Return the [X, Y] coordinate for the center point of the cell that contains the specified text.  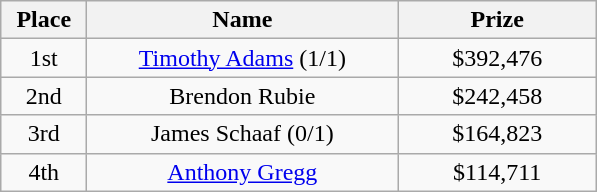
James Schaaf (0/1) [242, 134]
Brendon Rubie [242, 96]
$242,458 [498, 96]
$114,711 [498, 172]
3rd [44, 134]
Name [242, 20]
2nd [44, 96]
$164,823 [498, 134]
1st [44, 58]
Timothy Adams (1/1) [242, 58]
Prize [498, 20]
4th [44, 172]
$392,476 [498, 58]
Place [44, 20]
Anthony Gregg [242, 172]
